Provide the (x, y) coordinate of the cell's center where the given text is located.  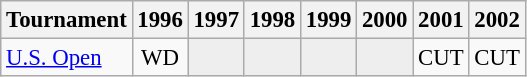
U.S. Open (66, 58)
2002 (497, 20)
1999 (328, 20)
1996 (160, 20)
2000 (385, 20)
1997 (216, 20)
WD (160, 58)
Tournament (66, 20)
1998 (272, 20)
2001 (441, 20)
